Scan for the cell matching the given text and deliver its (X, Y) coordinate at center. 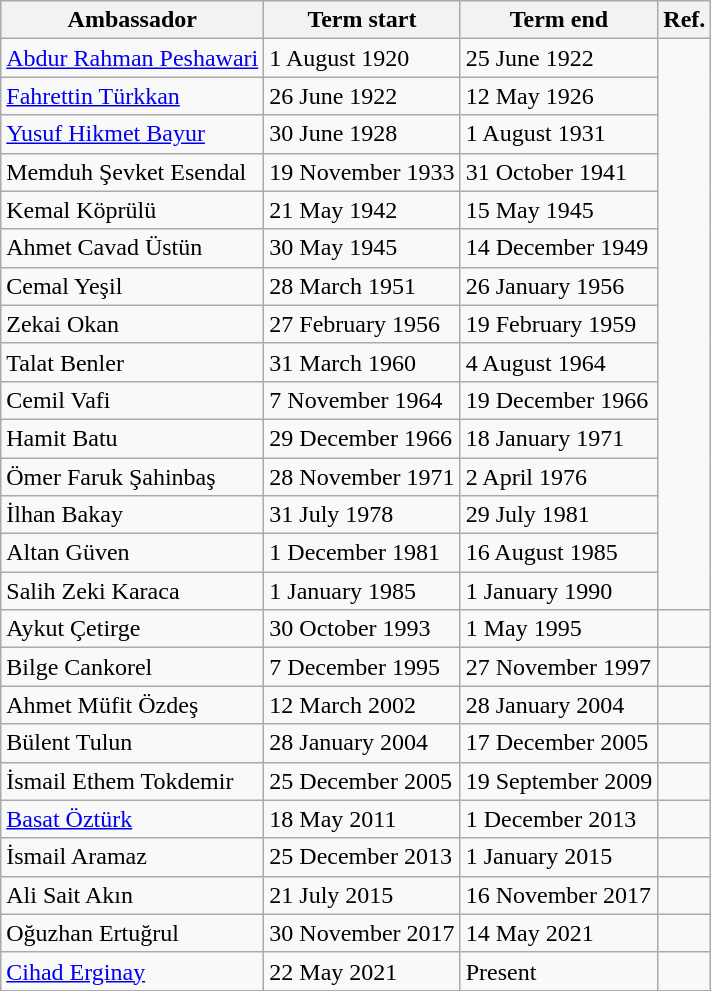
21 May 1942 (362, 210)
31 March 1960 (362, 362)
Ömer Faruk Şahinbaş (132, 477)
1 January 1985 (362, 591)
İlhan Bakay (132, 515)
Ali Sait Akın (132, 895)
16 August 1985 (559, 553)
İsmail Aramaz (132, 857)
Oğuzhan Ertuğrul (132, 933)
Cemil Vafi (132, 400)
Basat Öztürk (132, 819)
19 September 2009 (559, 781)
1 January 2015 (559, 857)
Term end (559, 20)
28 November 1971 (362, 477)
Hamit Batu (132, 438)
Cemal Yeşil (132, 286)
Bilge Cankorel (132, 667)
Aykut Çetirge (132, 629)
7 November 1964 (362, 400)
Ref. (684, 20)
2 April 1976 (559, 477)
31 October 1941 (559, 172)
21 July 2015 (362, 895)
1 December 1981 (362, 553)
1 January 1990 (559, 591)
12 May 1926 (559, 96)
29 July 1981 (559, 515)
1 December 2013 (559, 819)
Ahmet Müfit Özdeş (132, 705)
16 November 2017 (559, 895)
Abdur Rahman Peshawari (132, 58)
Zekai Okan (132, 324)
30 November 2017 (362, 933)
Memduh Şevket Esendal (132, 172)
25 December 2013 (362, 857)
Present (559, 971)
19 December 1966 (559, 400)
29 December 1966 (362, 438)
12 March 2002 (362, 705)
Fahrettin Türkkan (132, 96)
1 May 1995 (559, 629)
31 July 1978 (362, 515)
22 May 2021 (362, 971)
30 May 1945 (362, 248)
Bülent Tulun (132, 743)
19 February 1959 (559, 324)
18 May 2011 (362, 819)
26 January 1956 (559, 286)
14 May 2021 (559, 933)
4 August 1964 (559, 362)
30 October 1993 (362, 629)
27 February 1956 (362, 324)
14 December 1949 (559, 248)
26 June 1922 (362, 96)
1 August 1931 (559, 134)
28 March 1951 (362, 286)
7 December 1995 (362, 667)
İsmail Ethem Tokdemir (132, 781)
Talat Benler (132, 362)
Kemal Köprülü (132, 210)
27 November 1997 (559, 667)
Altan Güven (132, 553)
25 December 2005 (362, 781)
Cihad Erginay (132, 971)
17 December 2005 (559, 743)
1 August 1920 (362, 58)
Ambassador (132, 20)
25 June 1922 (559, 58)
19 November 1933 (362, 172)
Ahmet Cavad Üstün (132, 248)
15 May 1945 (559, 210)
18 January 1971 (559, 438)
30 June 1928 (362, 134)
Term start (362, 20)
Salih Zeki Karaca (132, 591)
Yusuf Hikmet Bayur (132, 134)
